Return the [X, Y] coordinate for the center point of the cell that contains the specified text.  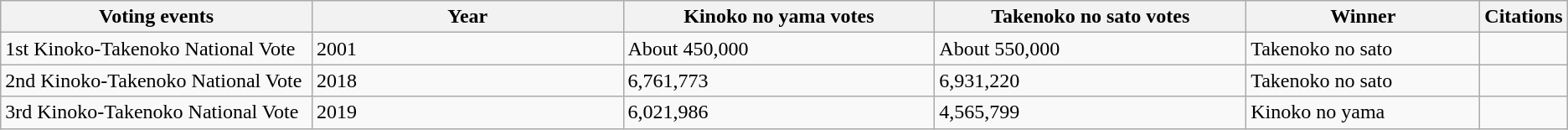
6,021,986 [779, 112]
2019 [467, 112]
About 550,000 [1091, 49]
Citations [1524, 17]
4,565,799 [1091, 112]
2nd Kinoko-Takenoko National Vote [157, 81]
Winner [1364, 17]
Year [467, 17]
2001 [467, 49]
6,761,773 [779, 81]
1st Kinoko-Takenoko National Vote [157, 49]
Voting events [157, 17]
Kinoko no yama votes [779, 17]
About 450,000 [779, 49]
2018 [467, 81]
Kinoko no yama [1364, 112]
3rd Kinoko-Takenoko National Vote [157, 112]
6,931,220 [1091, 81]
Takenoko no sato votes [1091, 17]
